Determine the (x, y) coordinate at the center of the cell enclosing the given text.  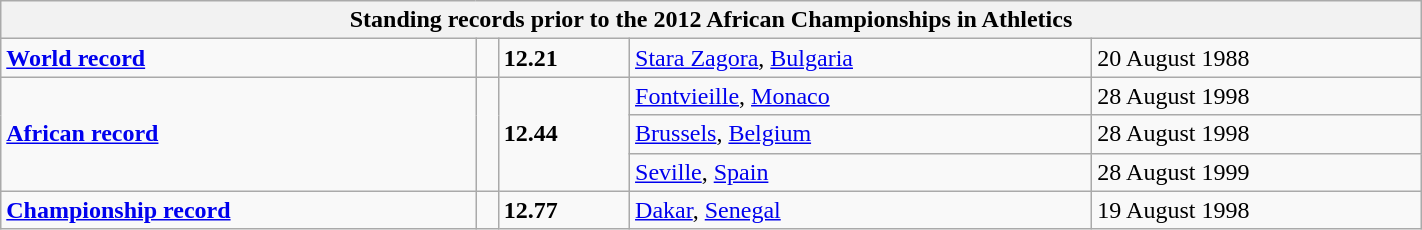
28 August 1999 (1256, 172)
World record (238, 58)
12.77 (564, 210)
Fontvieille, Monaco (861, 96)
12.21 (564, 58)
Standing records prior to the 2012 African Championships in Athletics (711, 20)
Seville, Spain (861, 172)
Dakar, Senegal (861, 210)
Championship record (238, 210)
African record (238, 134)
12.44 (564, 134)
Stara Zagora, Bulgaria (861, 58)
19 August 1998 (1256, 210)
Brussels, Belgium (861, 134)
20 August 1988 (1256, 58)
